Capture the cell that displays the provided text and extract its [x, y] central coordinate. 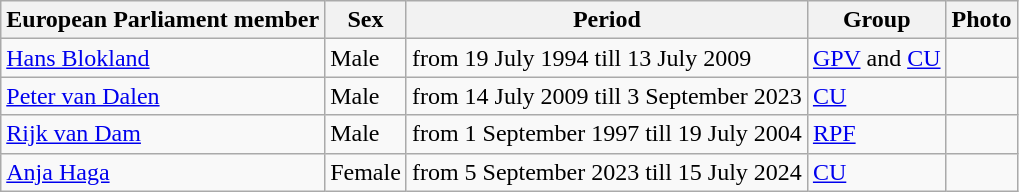
Peter van Dalen [163, 96]
Anja Haga [163, 172]
Group [876, 20]
Rijk van Dam [163, 134]
Hans Blokland [163, 58]
Photo [982, 20]
Sex [366, 20]
from 5 September 2023 till 15 July 2024 [606, 172]
RPF [876, 134]
European Parliament member [163, 20]
from 19 July 1994 till 13 July 2009 [606, 58]
from 1 September 1997 till 19 July 2004 [606, 134]
Female [366, 172]
Period [606, 20]
from 14 July 2009 till 3 September 2023 [606, 96]
GPV and CU [876, 58]
